Find where the given text appears and provide that cell's center as (X, Y) coordinate. 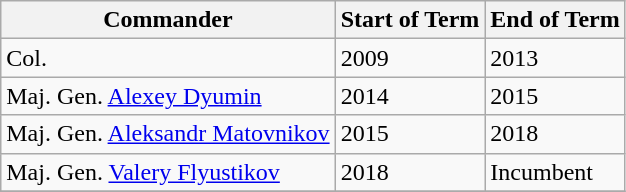
End of Term (555, 20)
Incumbent (555, 172)
Commander (168, 20)
2013 (555, 58)
Maj. Gen. Alexey Dyumin (168, 96)
Maj. Gen. Aleksandr Matovnikov (168, 134)
2014 (410, 96)
2009 (410, 58)
Col. (168, 58)
Maj. Gen. Valery Flyustikov (168, 172)
Start of Term (410, 20)
